Output the [x, y] coordinate of the center of the cell containing the given text.  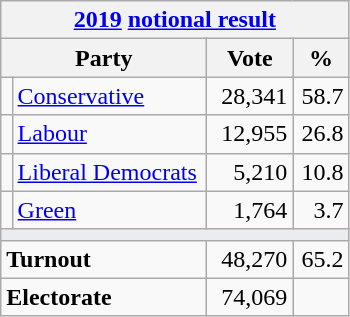
Liberal Democrats [110, 172]
10.8 [321, 172]
% [321, 58]
5,210 [250, 172]
Electorate [104, 297]
65.2 [321, 259]
Green [110, 210]
26.8 [321, 134]
Vote [250, 58]
28,341 [250, 96]
1,764 [250, 210]
2019 notional result [175, 20]
3.7 [321, 210]
12,955 [250, 134]
Turnout [104, 259]
58.7 [321, 96]
48,270 [250, 259]
Labour [110, 134]
74,069 [250, 297]
Party [104, 58]
Conservative [110, 96]
